Extract the [x, y] coordinate from the center of the cell holding the provided text.  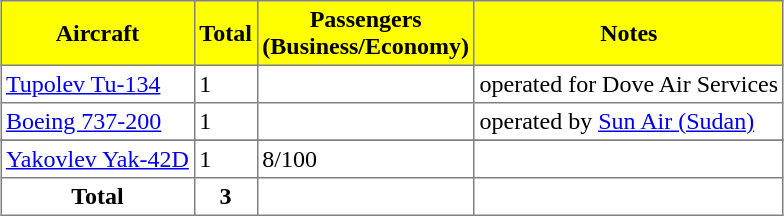
Aircraft [98, 33]
Passengers(Business/Economy) [366, 33]
operated for Dove Air Services [628, 84]
operated by Sun Air (Sudan) [628, 122]
Yakovlev Yak-42D [98, 159]
8/100 [366, 159]
Notes [628, 33]
Boeing 737-200 [98, 122]
3 [226, 197]
Tupolev Tu-134 [98, 84]
